Detect which cell encompasses the target text, then output its [x, y] center coordinate. 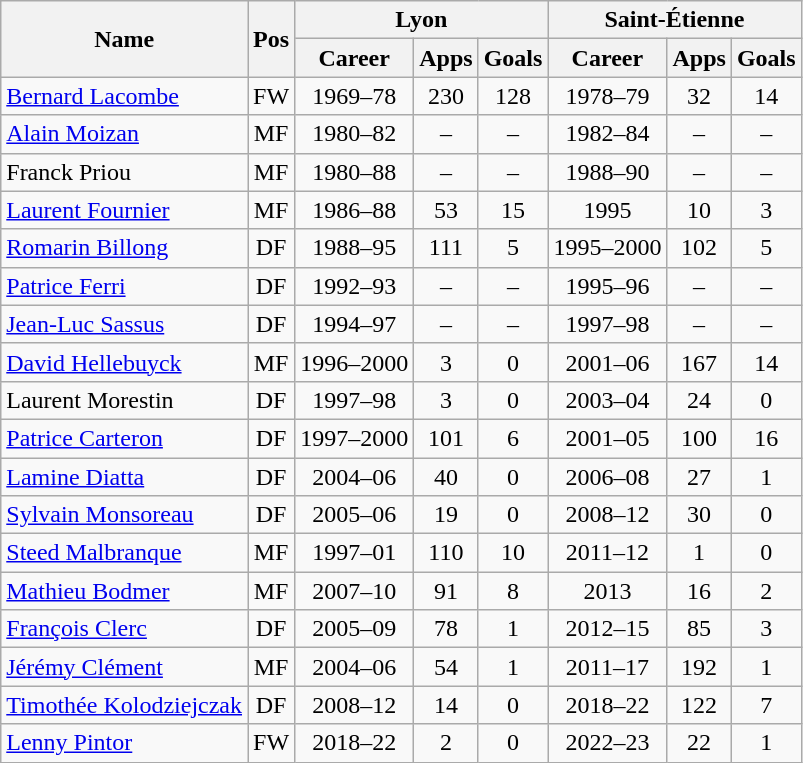
85 [699, 629]
100 [699, 438]
1995 [608, 210]
Jean-Luc Sassus [124, 324]
Alain Moizan [124, 134]
2013 [608, 591]
1988–95 [354, 248]
1988–90 [608, 172]
Sylvain Monsoreau [124, 515]
91 [446, 591]
2007–10 [354, 591]
24 [699, 400]
1986–88 [354, 210]
111 [446, 248]
Patrice Carteron [124, 438]
1996–2000 [354, 362]
1969–78 [354, 96]
22 [699, 743]
David Hellebuyck [124, 362]
Bernard Lacombe [124, 96]
Franck Priou [124, 172]
Romarin Billong [124, 248]
Lenny Pintor [124, 743]
2001–06 [608, 362]
Lamine Diatta [124, 477]
15 [513, 210]
101 [446, 438]
54 [446, 667]
40 [446, 477]
1980–88 [354, 172]
1978–79 [608, 96]
7 [766, 705]
Saint-Étienne [674, 20]
Steed Malbranque [124, 553]
François Clerc [124, 629]
1992–93 [354, 286]
2012–15 [608, 629]
2003–04 [608, 400]
1997–2000 [354, 438]
192 [699, 667]
2006–08 [608, 477]
32 [699, 96]
2005–09 [354, 629]
Mathieu Bodmer [124, 591]
1995–96 [608, 286]
Lyon [422, 20]
Timothée Kolodziejczak [124, 705]
27 [699, 477]
102 [699, 248]
30 [699, 515]
1982–84 [608, 134]
2005–06 [354, 515]
2011–17 [608, 667]
230 [446, 96]
1995–2000 [608, 248]
2011–12 [608, 553]
128 [513, 96]
1994–97 [354, 324]
53 [446, 210]
Pos [272, 39]
78 [446, 629]
1980–82 [354, 134]
1997–01 [354, 553]
19 [446, 515]
167 [699, 362]
Laurent Fournier [124, 210]
Laurent Morestin [124, 400]
2022–23 [608, 743]
110 [446, 553]
2001–05 [608, 438]
8 [513, 591]
Name [124, 39]
Patrice Ferri [124, 286]
122 [699, 705]
Jérémy Clément [124, 667]
6 [513, 438]
